Output the [X, Y] coordinate of the center of the cell containing the given text.  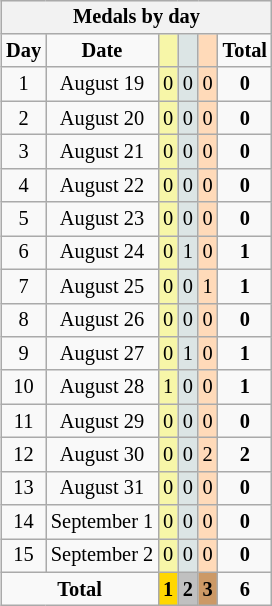
August 22 [102, 185]
August 23 [102, 219]
September 1 [102, 522]
15 [24, 556]
August 28 [102, 387]
August 20 [102, 118]
August 21 [102, 152]
September 2 [102, 556]
8 [24, 320]
Date [102, 51]
9 [24, 354]
7 [24, 286]
10 [24, 387]
August 27 [102, 354]
Day [24, 51]
August 29 [102, 421]
4 [24, 185]
12 [24, 455]
13 [24, 488]
August 25 [102, 286]
August 19 [102, 84]
Medals by day [136, 17]
11 [24, 421]
14 [24, 522]
August 26 [102, 320]
August 30 [102, 455]
5 [24, 219]
August 31 [102, 488]
August 24 [102, 253]
